Determine the (x, y) coordinate at the center of the cell enclosing the given text.  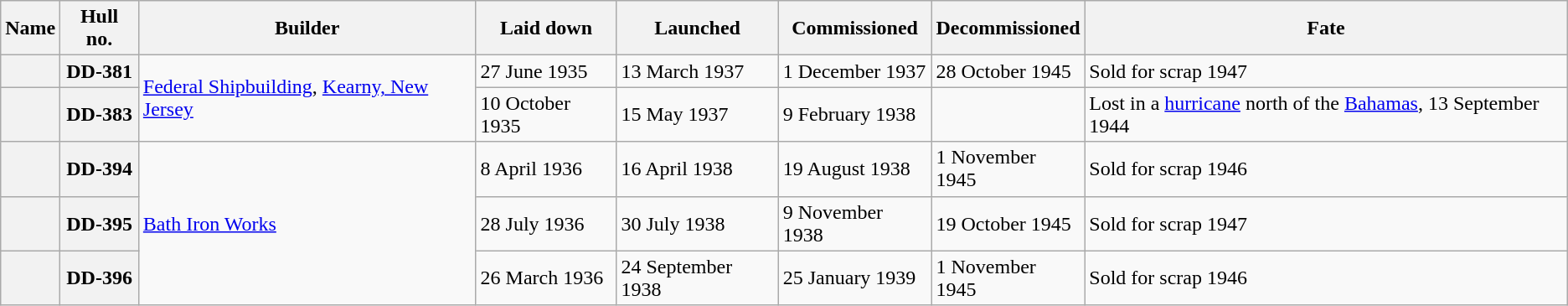
9 November 1938 (854, 223)
8 April 1936 (546, 169)
Name (30, 29)
Commissioned (854, 29)
25 January 1939 (854, 278)
Fate (1326, 29)
DD-383 (100, 114)
DD-395 (100, 223)
28 October 1945 (1008, 71)
DD-394 (100, 169)
Bath Iron Works (307, 223)
10 October 1935 (546, 114)
19 August 1938 (854, 169)
Decommissioned (1008, 29)
26 March 1936 (546, 278)
Launched (697, 29)
27 June 1935 (546, 71)
Hull no. (100, 29)
1 December 1937 (854, 71)
24 September 1938 (697, 278)
13 March 1937 (697, 71)
15 May 1937 (697, 114)
Lost in a hurricane north of the Bahamas, 13 September 1944 (1326, 114)
19 October 1945 (1008, 223)
16 April 1938 (697, 169)
Federal Shipbuilding, Kearny, New Jersey (307, 99)
9 February 1938 (854, 114)
Laid down (546, 29)
DD-396 (100, 278)
28 July 1936 (546, 223)
DD-381 (100, 71)
Builder (307, 29)
30 July 1938 (697, 223)
